Scan for the cell matching the given text and deliver its [x, y] coordinate at center. 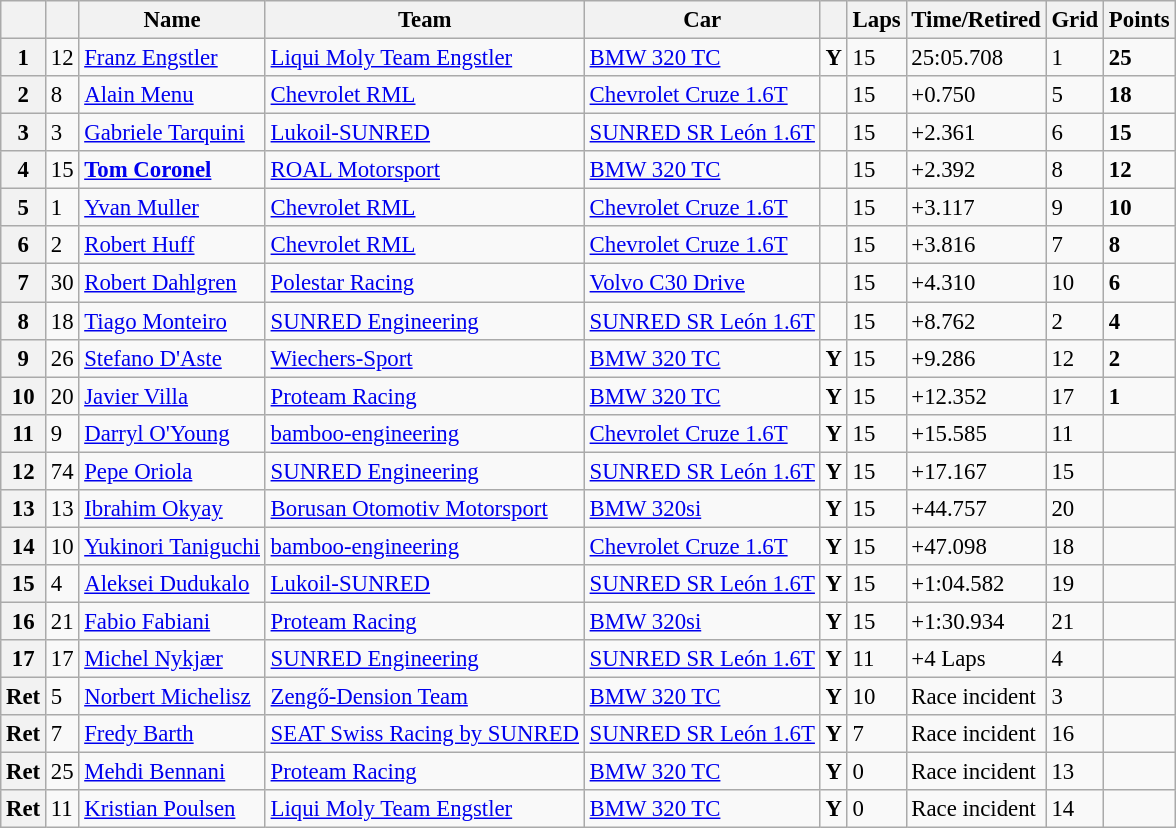
+2.392 [976, 170]
Points [1140, 20]
Gabriele Tarquini [172, 133]
Michel Nykjær [172, 659]
Tom Coronel [172, 170]
+17.167 [976, 471]
+1:30.934 [976, 621]
Team [424, 20]
Wiechers-Sport [424, 358]
+3.117 [976, 208]
Borusan Otomotiv Motorsport [424, 509]
SEAT Swiss Racing by SUNRED [424, 734]
Yukinori Taniguchi [172, 546]
74 [62, 471]
Yvan Muller [172, 208]
Robert Huff [172, 245]
30 [62, 283]
Fabio Fabiani [172, 621]
+15.585 [976, 433]
+1:04.582 [976, 584]
Kristian Poulsen [172, 809]
19 [1074, 584]
+44.757 [976, 509]
Ibrahim Okyay [172, 509]
25:05.708 [976, 58]
+8.762 [976, 321]
Alain Menu [172, 95]
Tiago Monteiro [172, 321]
Robert Dahlgren [172, 283]
Franz Engstler [172, 58]
Time/Retired [976, 20]
+2.361 [976, 133]
Aleksei Dudukalo [172, 584]
Stefano D'Aste [172, 358]
Zengő-Dension Team [424, 697]
+0.750 [976, 95]
+3.816 [976, 245]
Laps [876, 20]
Fredy Barth [172, 734]
Pepe Oriola [172, 471]
Car [702, 20]
Name [172, 20]
Polestar Racing [424, 283]
+4 Laps [976, 659]
26 [62, 358]
Norbert Michelisz [172, 697]
+47.098 [976, 546]
+9.286 [976, 358]
Darryl O'Young [172, 433]
+12.352 [976, 396]
ROAL Motorsport [424, 170]
+4.310 [976, 283]
Javier Villa [172, 396]
Grid [1074, 20]
Mehdi Bennani [172, 772]
Volvo C30 Drive [702, 283]
